Detect which cell encompasses the target text, then output its [x, y] center coordinate. 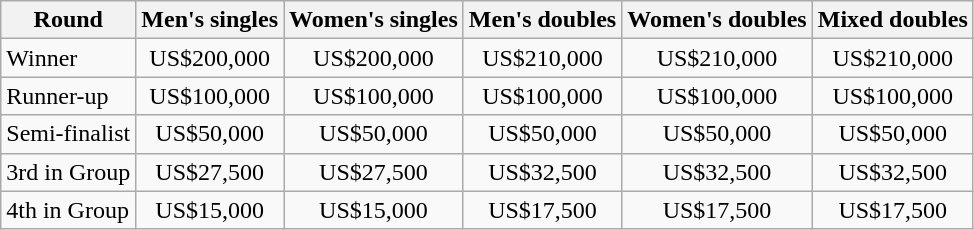
3rd in Group [68, 172]
Winner [68, 58]
Runner-up [68, 96]
Men's doubles [542, 20]
Women's singles [374, 20]
4th in Group [68, 210]
Round [68, 20]
Mixed doubles [892, 20]
Men's singles [210, 20]
Women's doubles [717, 20]
Semi-finalist [68, 134]
